From the cell containing the given text, extract its center point as (X, Y) coordinate. 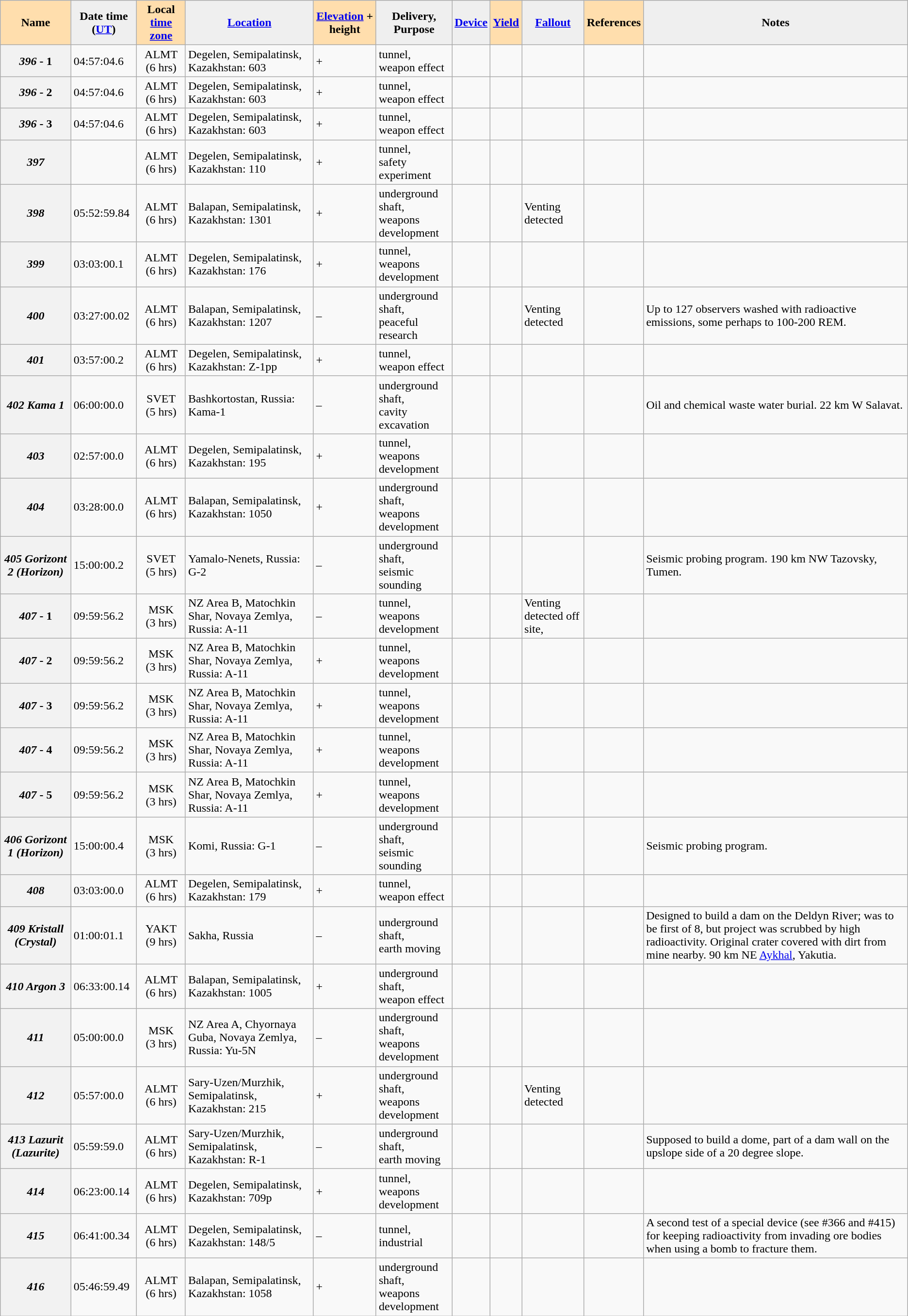
414 (36, 1191)
413 Lazurit (Lazurite) (36, 1146)
03:03:00.0 (104, 890)
408 (36, 890)
405 Gorizont 2 (Horizon) (36, 565)
tunnel,safety experiment (414, 162)
Delivery, Purpose (414, 23)
Degelen, Semipalatinsk, Kazakhstan: Z-1pp (249, 360)
Degelen, Semipalatinsk, Kazakhstan: 176 (249, 264)
396 - 3 (36, 124)
06:00:00.0 (104, 404)
399 (36, 264)
Location (249, 23)
Balapan, Semipalatinsk, Kazakhstan: 1301 (249, 213)
03:27:00.02 (104, 315)
Local time zone (161, 23)
15:00:00.2 (104, 565)
Sakha, Russia (249, 935)
407 - 4 (36, 750)
407 - 2 (36, 661)
02:57:00.0 (104, 456)
415 (36, 1236)
06:41:00.34 (104, 1236)
YAKT (9 hrs) (161, 935)
Fallout (553, 23)
01:00:01.1 (104, 935)
416 (36, 1287)
Seismic probing program. 190 km NW Tazovsky, Tumen. (776, 565)
Device (471, 23)
tunnel,industrial (414, 1236)
Degelen, Semipalatinsk, Kazakhstan: 148/5 (249, 1236)
Venting detected off site, (553, 616)
409 Kristall (Crystal) (36, 935)
407 - 1 (36, 616)
NZ Area A, Chyornaya Guba, Novaya Zemlya, Russia: Yu-5N (249, 1038)
Elevation + height (345, 23)
Sary-Uzen/Murzhik, Semipalatinsk, Kazakhstan: 215 (249, 1095)
Sary-Uzen/Murzhik, Semipalatinsk, Kazakhstan: R-1 (249, 1146)
400 (36, 315)
05:00:00.0 (104, 1038)
15:00:00.4 (104, 846)
Degelen, Semipalatinsk, Kazakhstan: 195 (249, 456)
06:33:00.14 (104, 986)
397 (36, 162)
396 - 2 (36, 92)
Supposed to build a dome, part of a dam wall on the upslope side of a 20 degree slope. (776, 1146)
Bashkortostan, Russia: Kama-1 (249, 404)
Up to 127 observers washed with radioactive emissions, some perhaps to 100-200 REM. (776, 315)
Yamalo-Nenets, Russia: G-2 (249, 565)
05:46:59.49 (104, 1287)
403 (36, 456)
407 - 3 (36, 706)
05:59:59.0 (104, 1146)
Seismic probing program. (776, 846)
Balapan, Semipalatinsk, Kazakhstan: 1005 (249, 986)
References (614, 23)
Degelen, Semipalatinsk, Kazakhstan: 709p (249, 1191)
Name (36, 23)
03:57:00.2 (104, 360)
05:57:00.0 (104, 1095)
Date time (UT) (104, 23)
402 Kama 1 (36, 404)
Yield (506, 23)
Balapan, Semipalatinsk, Kazakhstan: 1058 (249, 1287)
Degelen, Semipalatinsk, Kazakhstan: 110 (249, 162)
407 - 5 (36, 795)
Oil and chemical waste water burial. 22 km W Salavat. (776, 404)
03:03:00.1 (104, 264)
404 (36, 507)
underground shaft,weapon effect (414, 986)
Balapan, Semipalatinsk, Kazakhstan: 1207 (249, 315)
06:23:00.14 (104, 1191)
A second test of a special device (see #366 and #415) for keeping radioactivity from invading ore bodies when using a bomb to fracture them. (776, 1236)
Balapan, Semipalatinsk, Kazakhstan: 1050 (249, 507)
Notes (776, 23)
Degelen, Semipalatinsk, Kazakhstan: 179 (249, 890)
underground shaft,peaceful research (414, 315)
410 Argon 3 (36, 986)
underground shaft,cavity excavation (414, 404)
Komi, Russia: G-1 (249, 846)
05:52:59.84 (104, 213)
396 - 1 (36, 61)
398 (36, 213)
401 (36, 360)
412 (36, 1095)
406 Gorizont 1 (Horizon) (36, 846)
03:28:00.0 (104, 507)
411 (36, 1038)
